Detect which cell encompasses the target text, then output its (X, Y) center coordinate. 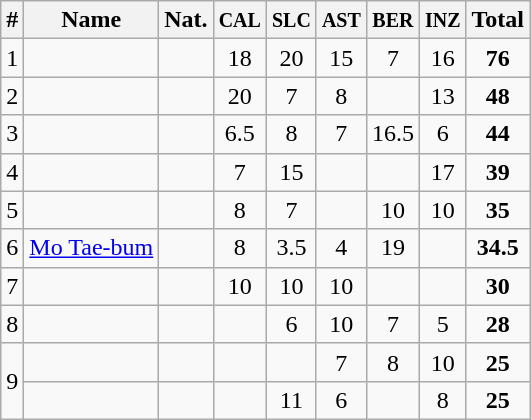
28 (498, 324)
16.5 (392, 134)
9 (12, 381)
17 (442, 172)
76 (498, 58)
Name (92, 20)
Mo Tae-bum (92, 248)
Nat. (186, 20)
Total (498, 20)
11 (291, 400)
3 (12, 134)
1 (12, 58)
16 (442, 58)
35 (498, 210)
30 (498, 286)
CAL (240, 20)
6.5 (240, 134)
3.5 (291, 248)
INZ (442, 20)
SLC (291, 20)
13 (442, 96)
48 (498, 96)
44 (498, 134)
18 (240, 58)
BER (392, 20)
AST (341, 20)
# (12, 20)
34.5 (498, 248)
39 (498, 172)
19 (392, 248)
2 (12, 96)
